Capture the cell that displays the provided text and extract its (x, y) central coordinate. 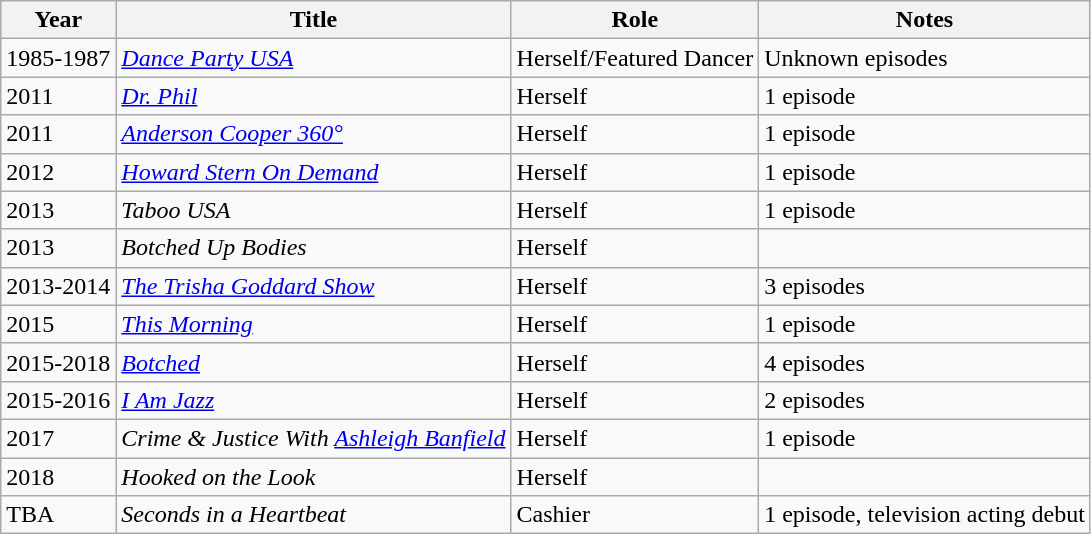
This Morning (314, 324)
Dance Party USA (314, 58)
Unknown episodes (925, 58)
Notes (925, 20)
2018 (58, 477)
2015-2018 (58, 362)
Crime & Justice With Ashleigh Banfield (314, 438)
1985-1987 (58, 58)
Botched (314, 362)
Hooked on the Look (314, 477)
2013-2014 (58, 286)
TBA (58, 515)
3 episodes (925, 286)
4 episodes (925, 362)
Botched Up Bodies (314, 248)
Role (635, 20)
Title (314, 20)
Seconds in a Heartbeat (314, 515)
2015 (58, 324)
Cashier (635, 515)
Howard Stern On Demand (314, 172)
2017 (58, 438)
Herself/Featured Dancer (635, 58)
2015-2016 (58, 400)
2 episodes (925, 400)
Year (58, 20)
1 episode, television acting debut (925, 515)
I Am Jazz (314, 400)
Anderson Cooper 360° (314, 134)
Taboo USA (314, 210)
2012 (58, 172)
Dr. Phil (314, 96)
The Trisha Goddard Show (314, 286)
